Identify which cell holds the provided text, then report its [x, y] central coordinate. 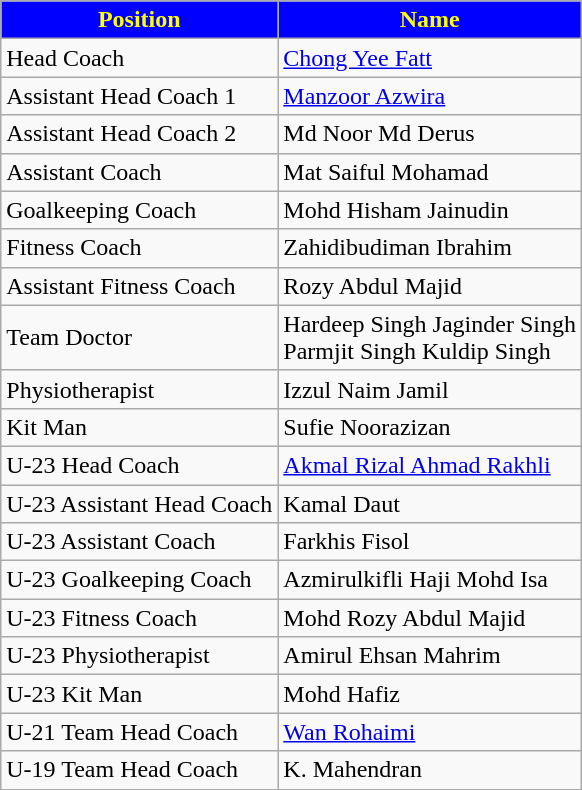
U-21 Team Head Coach [140, 732]
Zahidibudiman Ibrahim [430, 248]
Rozy Abdul Majid [430, 286]
K. Mahendran [430, 770]
Mat Saiful Mohamad [430, 172]
U-19 Team Head Coach [140, 770]
Izzul Naim Jamil [430, 389]
Md Noor Md Derus [430, 134]
Kamal Daut [430, 503]
Name [430, 20]
Assistant Coach [140, 172]
U-23 Assistant Coach [140, 542]
Wan Rohaimi [430, 732]
Kit Man [140, 427]
U-23 Head Coach [140, 465]
Farkhis Fisol [430, 542]
Mohd Hafiz [430, 694]
U-23 Goalkeeping Coach [140, 580]
Goalkeeping Coach [140, 210]
Assistant Fitness Coach [140, 286]
Mohd Rozy Abdul Majid [430, 618]
Physiotherapist [140, 389]
Assistant Head Coach 2 [140, 134]
Head Coach [140, 58]
Akmal Rizal Ahmad Rakhli [430, 465]
U-23 Assistant Head Coach [140, 503]
Azmirulkifli Haji Mohd Isa [430, 580]
Mohd Hisham Jainudin [430, 210]
Sufie Noorazizan [430, 427]
Amirul Ehsan Mahrim [430, 656]
U-23 Kit Man [140, 694]
Chong Yee Fatt [430, 58]
Manzoor Azwira [430, 96]
Team Doctor [140, 338]
Hardeep Singh Jaginder Singh Parmjit Singh Kuldip Singh [430, 338]
U-23 Fitness Coach [140, 618]
Assistant Head Coach 1 [140, 96]
Position [140, 20]
Fitness Coach [140, 248]
U-23 Physiotherapist [140, 656]
